Search for the cell housing the specified text and yield its (X, Y) center coordinate. 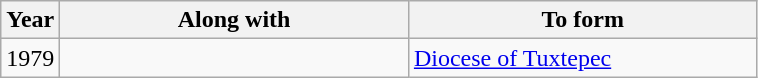
To form (582, 20)
Along with (234, 20)
1979 (30, 58)
Diocese of Tuxtepec (582, 58)
Year (30, 20)
